Identify which cell holds the provided text, then report its (x, y) central coordinate. 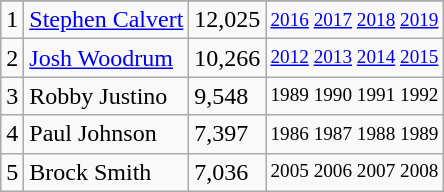
2005 2006 2007 2008 (354, 172)
4 (12, 134)
7,036 (228, 172)
1989 1990 1991 1992 (354, 96)
9,548 (228, 96)
2016 2017 2018 2019 (354, 20)
5 (12, 172)
Josh Woodrum (106, 58)
12,025 (228, 20)
Robby Justino (106, 96)
2012 2013 2014 2015 (354, 58)
Brock Smith (106, 172)
1 (12, 20)
1986 1987 1988 1989 (354, 134)
Stephen Calvert (106, 20)
Paul Johnson (106, 134)
3 (12, 96)
7,397 (228, 134)
2 (12, 58)
10,266 (228, 58)
